Scan for the cell matching the given text and deliver its [x, y] coordinate at center. 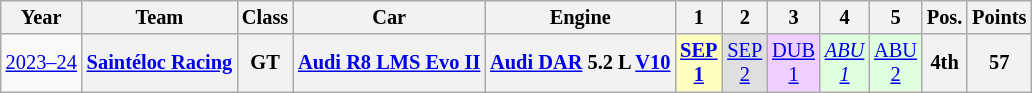
Engine [580, 17]
2023–24 [42, 63]
Audi R8 LMS Evo II [389, 63]
2 [744, 17]
GT [265, 63]
Pos. [944, 17]
SEP2 [744, 63]
1 [698, 17]
Team [160, 17]
4 [844, 17]
ABU2 [896, 63]
Audi DAR 5.2 L V10 [580, 63]
ABU1 [844, 63]
Year [42, 17]
3 [794, 17]
5 [896, 17]
4th [944, 63]
Class [265, 17]
DUB1 [794, 63]
Points [999, 17]
Car [389, 17]
57 [999, 63]
SEP1 [698, 63]
Saintéloc Racing [160, 63]
